Return the [x, y] coordinate for the center point of the cell that contains the specified text.  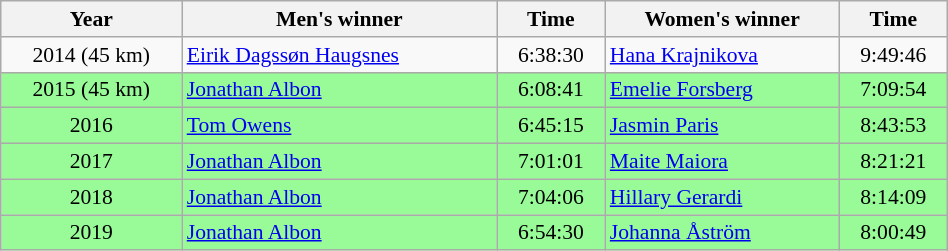
Maite Maiora [722, 162]
Year [92, 19]
6:08:41 [551, 90]
7:04:06 [551, 197]
2015 (45 km) [92, 90]
Women's winner [722, 19]
2017 [92, 162]
Hillary Gerardi [722, 197]
2019 [92, 233]
Emelie Forsberg [722, 90]
7:01:01 [551, 162]
2016 [92, 126]
2014 (45 km) [92, 55]
Men's winner [340, 19]
6:54:30 [551, 233]
Johanna Åström [722, 233]
Hana Krajnikova [722, 55]
Tom Owens [340, 126]
8:43:53 [893, 126]
7:09:54 [893, 90]
2018 [92, 197]
8:21:21 [893, 162]
Jasmin Paris [722, 126]
8:00:49 [893, 233]
8:14:09 [893, 197]
6:38:30 [551, 55]
Eirik Dagssøn Haugsnes [340, 55]
6:45:15 [551, 126]
9:49:46 [893, 55]
